Return (X, Y) of the center of cell containing provided text 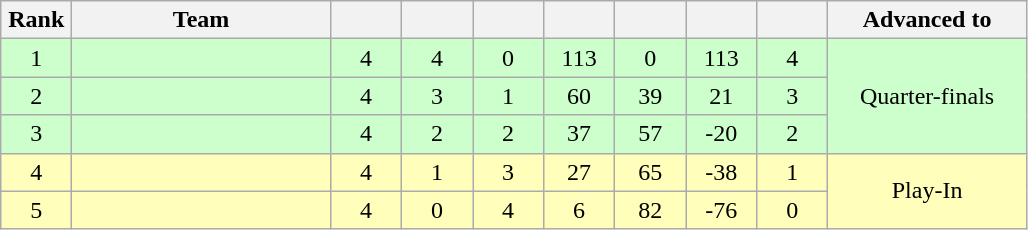
82 (650, 210)
65 (650, 172)
5 (36, 210)
27 (580, 172)
Advanced to (928, 20)
Quarter-finals (928, 96)
21 (722, 96)
Rank (36, 20)
-76 (722, 210)
6 (580, 210)
Team (202, 20)
-20 (722, 134)
57 (650, 134)
Play-In (928, 191)
39 (650, 96)
60 (580, 96)
-38 (722, 172)
37 (580, 134)
